Determine the (X, Y) coordinate at the center of the cell enclosing the given text.  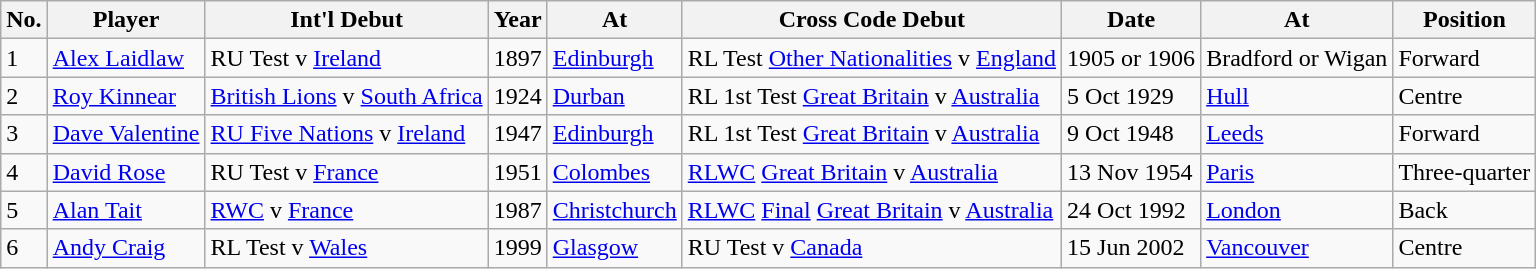
6 (24, 248)
Andy Craig (126, 248)
Player (126, 20)
Bradford or Wigan (1297, 58)
2 (24, 96)
1905 or 1906 (1132, 58)
British Lions v South Africa (346, 96)
9 Oct 1948 (1132, 134)
1897 (518, 58)
RU Five Nations v Ireland (346, 134)
Cross Code Debut (872, 20)
Hull (1297, 96)
Dave Valentine (126, 134)
1 (24, 58)
Durban (614, 96)
RLWC Great Britain v Australia (872, 172)
13 Nov 1954 (1132, 172)
Year (518, 20)
RU Test v Canada (872, 248)
London (1297, 210)
Alex Laidlaw (126, 58)
David Rose (126, 172)
RL Test Other Nationalities v England (872, 58)
Back (1464, 210)
RL Test v Wales (346, 248)
Int'l Debut (346, 20)
Date (1132, 20)
No. (24, 20)
Leeds (1297, 134)
1987 (518, 210)
RU Test v France (346, 172)
Alan Tait (126, 210)
Glasgow (614, 248)
4 (24, 172)
5 (24, 210)
RWC v France (346, 210)
1947 (518, 134)
Position (1464, 20)
15 Jun 2002 (1132, 248)
Paris (1297, 172)
RU Test v Ireland (346, 58)
5 Oct 1929 (1132, 96)
RLWC Final Great Britain v Australia (872, 210)
Colombes (614, 172)
Three-quarter (1464, 172)
3 (24, 134)
Christchurch (614, 210)
1999 (518, 248)
Vancouver (1297, 248)
Roy Kinnear (126, 96)
1924 (518, 96)
24 Oct 1992 (1132, 210)
1951 (518, 172)
